From the cell containing the given text, extract its center point as (X, Y) coordinate. 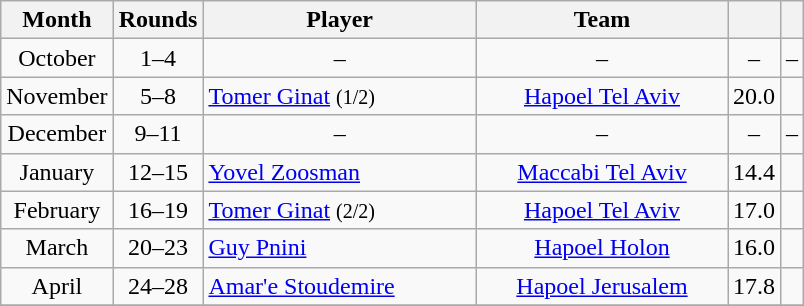
November (57, 96)
Hapoel Jerusalem (602, 286)
16–19 (158, 210)
17.8 (754, 286)
Maccabi Tel Aviv (602, 172)
Hapoel Holon (602, 248)
20–23 (158, 248)
Guy Pnini (340, 248)
Amar'e Stoudemire (340, 286)
Team (602, 20)
Month (57, 20)
Tomer Ginat (1/2) (340, 96)
Player (340, 20)
January (57, 172)
April (57, 286)
Rounds (158, 20)
February (57, 210)
Yovel Zoosman (340, 172)
December (57, 134)
12–15 (158, 172)
1–4 (158, 58)
5–8 (158, 96)
March (57, 248)
17.0 (754, 210)
9–11 (158, 134)
16.0 (754, 248)
Tomer Ginat (2/2) (340, 210)
October (57, 58)
20.0 (754, 96)
14.4 (754, 172)
24–28 (158, 286)
